Determine the [x, y] coordinate at the center of the cell enclosing the given text.  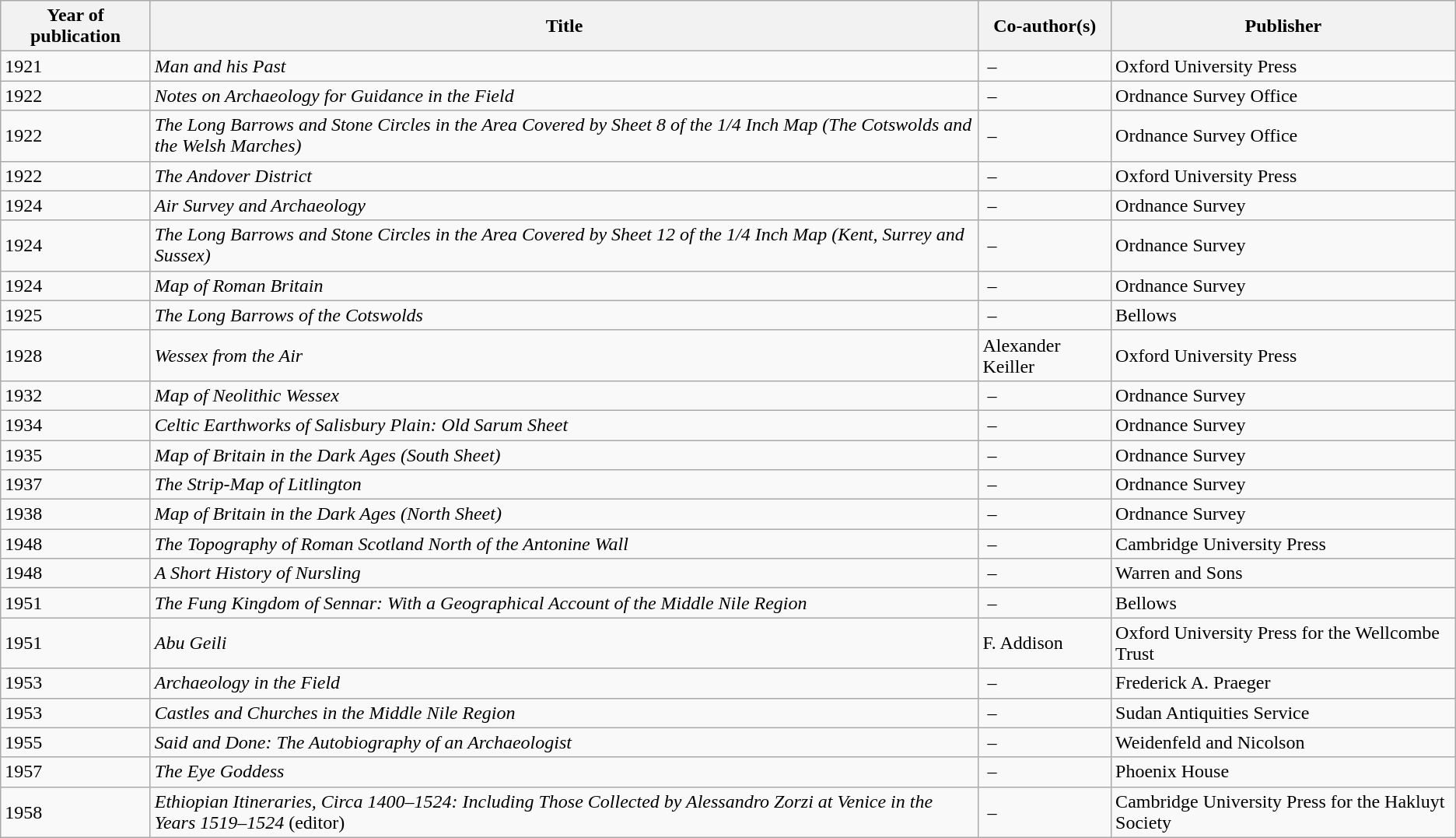
1958 [75, 812]
Sudan Antiquities Service [1283, 713]
1925 [75, 315]
Celtic Earthworks of Salisbury Plain: Old Sarum Sheet [565, 425]
1938 [75, 514]
Man and his Past [565, 66]
A Short History of Nursling [565, 573]
Notes on Archaeology for Guidance in the Field [565, 96]
Frederick A. Praeger [1283, 683]
Cambridge University Press for the Hakluyt Society [1283, 812]
The Long Barrows and Stone Circles in the Area Covered by Sheet 12 of the 1/4 Inch Map (Kent, Surrey and Sussex) [565, 246]
1934 [75, 425]
The Eye Goddess [565, 772]
Map of Britain in the Dark Ages (South Sheet) [565, 455]
Wessex from the Air [565, 355]
Map of Neolithic Wessex [565, 395]
The Long Barrows and Stone Circles in the Area Covered by Sheet 8 of the 1/4 Inch Map (The Cotswolds and the Welsh Marches) [565, 135]
1928 [75, 355]
Castles and Churches in the Middle Nile Region [565, 713]
F. Addison [1045, 643]
The Strip-Map of Litlington [565, 485]
The Fung Kingdom of Sennar: With a Geographical Account of the Middle Nile Region [565, 603]
Weidenfeld and Nicolson [1283, 742]
1935 [75, 455]
Publisher [1283, 26]
The Topography of Roman Scotland North of the Antonine Wall [565, 544]
1937 [75, 485]
1932 [75, 395]
Alexander Keiller [1045, 355]
1957 [75, 772]
1921 [75, 66]
Oxford University Press for the Wellcombe Trust [1283, 643]
Year of publication [75, 26]
Abu Geili [565, 643]
Archaeology in the Field [565, 683]
Phoenix House [1283, 772]
Map of Britain in the Dark Ages (North Sheet) [565, 514]
Said and Done: The Autobiography of an Archaeologist [565, 742]
Map of Roman Britain [565, 286]
Air Survey and Archaeology [565, 205]
The Long Barrows of the Cotswolds [565, 315]
Cambridge University Press [1283, 544]
1955 [75, 742]
Warren and Sons [1283, 573]
Ethiopian Itineraries, Circa 1400–1524: Including Those Collected by Alessandro Zorzi at Venice in the Years 1519–1524 (editor) [565, 812]
The Andover District [565, 176]
Co-author(s) [1045, 26]
Title [565, 26]
